Return (X, Y) of the center of cell containing provided text 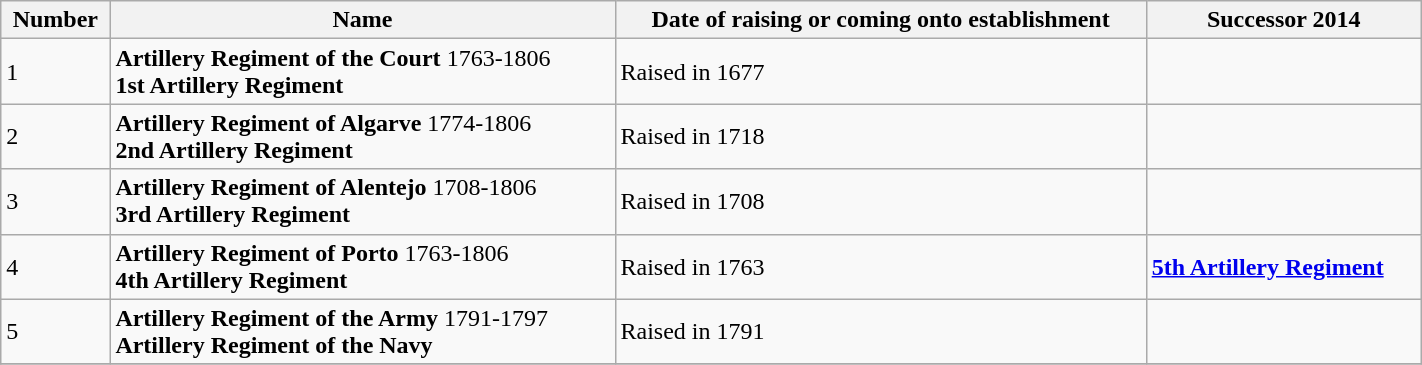
Artillery Regiment of the Army 1791-1797Artillery Regiment of the Navy (362, 332)
4 (56, 266)
Raised in 1677 (880, 72)
Raised in 1708 (880, 202)
Artillery Regiment of Alentejo 1708-18063rd Artillery Regiment (362, 202)
1 (56, 72)
Artillery Regiment of Porto 1763-18064th Artillery Regiment (362, 266)
Artillery Regiment of Algarve 1774-18062nd Artillery Regiment (362, 136)
Raised in 1763 (880, 266)
Artillery Regiment of the Court 1763-18061st Artillery Regiment (362, 72)
Raised in 1718 (880, 136)
Number (56, 20)
5 (56, 332)
Name (362, 20)
3 (56, 202)
Successor 2014 (1284, 20)
5th Artillery Regiment (1284, 266)
Date of raising or coming onto establishment (880, 20)
2 (56, 136)
Raised in 1791 (880, 332)
